Capture the cell that displays the provided text and extract its (X, Y) central coordinate. 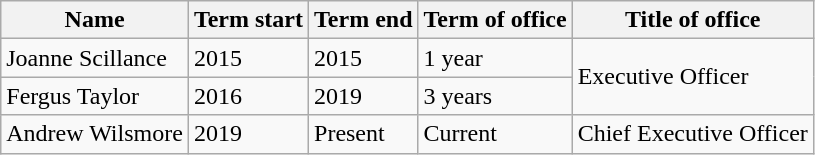
Term end (364, 20)
Joanne Scillance (95, 58)
Fergus Taylor (95, 96)
Term start (248, 20)
Term of office (495, 20)
Andrew Wilsmore (95, 134)
Chief Executive Officer (692, 134)
Present (364, 134)
2016 (248, 96)
1 year (495, 58)
3 years (495, 96)
Executive Officer (692, 77)
Title of office (692, 20)
Name (95, 20)
Current (495, 134)
